Locate the cell with the specified text and output its [X, Y] center coordinate. 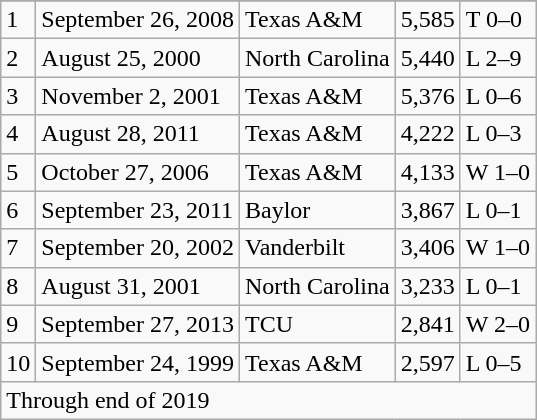
2,597 [428, 362]
September 23, 2011 [138, 210]
TCU [318, 324]
5,585 [428, 20]
L 2–9 [498, 58]
3 [18, 96]
2,841 [428, 324]
L 0–5 [498, 362]
5,440 [428, 58]
September 26, 2008 [138, 20]
September 27, 2013 [138, 324]
August 28, 2011 [138, 134]
4,222 [428, 134]
September 20, 2002 [138, 248]
L 0–3 [498, 134]
3,233 [428, 286]
5,376 [428, 96]
8 [18, 286]
November 2, 2001 [138, 96]
10 [18, 362]
August 25, 2000 [138, 58]
September 24, 1999 [138, 362]
3,867 [428, 210]
7 [18, 248]
4 [18, 134]
Vanderbilt [318, 248]
1 [18, 20]
Baylor [318, 210]
T 0–0 [498, 20]
August 31, 2001 [138, 286]
W 2–0 [498, 324]
3,406 [428, 248]
9 [18, 324]
Through end of 2019 [268, 400]
5 [18, 172]
6 [18, 210]
L 0–6 [498, 96]
4,133 [428, 172]
2 [18, 58]
October 27, 2006 [138, 172]
